For the text-containing cell, return its midpoint in (x, y) coordinate format. 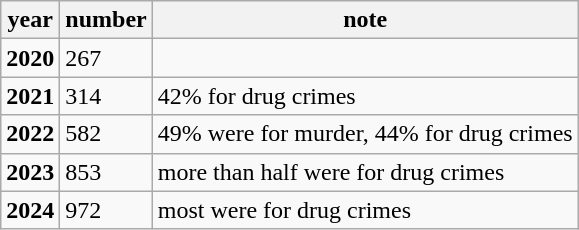
42% for drug crimes (365, 96)
314 (106, 96)
year (30, 20)
972 (106, 210)
267 (106, 58)
853 (106, 172)
most were for drug crimes (365, 210)
more than half were for drug crimes (365, 172)
2022 (30, 134)
2024 (30, 210)
2023 (30, 172)
49% were for murder, 44% for drug crimes (365, 134)
number (106, 20)
2021 (30, 96)
note (365, 20)
582 (106, 134)
2020 (30, 58)
